Identify which cell holds the provided text, then report its (X, Y) central coordinate. 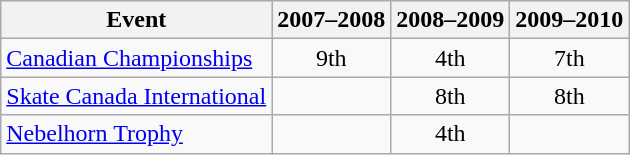
9th (332, 58)
Event (136, 20)
Canadian Championships (136, 58)
7th (570, 58)
Skate Canada International (136, 96)
Nebelhorn Trophy (136, 134)
2008–2009 (450, 20)
2009–2010 (570, 20)
2007–2008 (332, 20)
